Scan for the cell matching the given text and deliver its (x, y) coordinate at center. 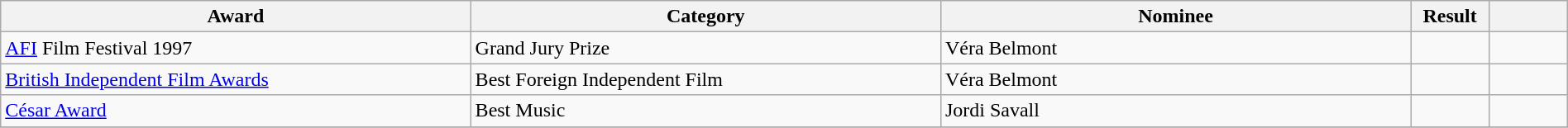
César Award (236, 111)
Grand Jury Prize (705, 48)
Award (236, 17)
AFI Film Festival 1997 (236, 48)
Result (1451, 17)
Best Foreign Independent Film (705, 79)
Jordi Savall (1175, 111)
Nominee (1175, 17)
Category (705, 17)
Best Music (705, 111)
British Independent Film Awards (236, 79)
